Scan for the cell matching the given text and deliver its [X, Y] coordinate at center. 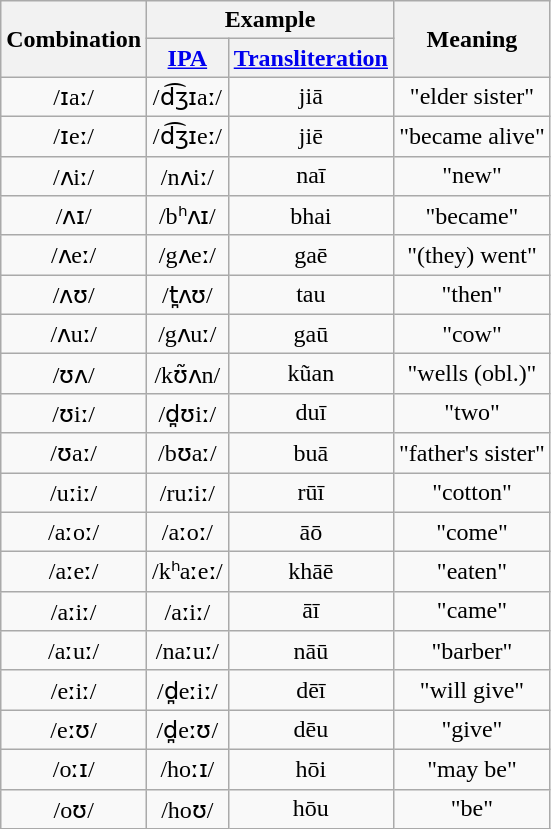
/d̪eːiː/ [188, 690]
jiā [310, 97]
IPA [188, 58]
/ʌiː/ [74, 176]
/ʌʊ/ [74, 295]
/bʰʌɪ/ [188, 216]
/eːiː/ [74, 690]
hōi [310, 769]
"(they) went" [472, 255]
/ʊiː/ [74, 413]
"come" [472, 532]
hōu [310, 809]
"will give" [472, 690]
/ʌeː/ [74, 255]
"elder sister" [472, 97]
āī [310, 611]
khāē [310, 572]
/eːʊ/ [74, 730]
/aːeː/ [74, 572]
Combination [74, 39]
/t̪ʌʊ/ [188, 295]
/d͡ʒɪeː/ [188, 136]
/uːiː/ [74, 492]
gaē [310, 255]
āō [310, 532]
"became" [472, 216]
"two" [472, 413]
/ɪeː/ [74, 136]
nāū [310, 651]
/kʰaːeː/ [188, 572]
/gʌeː/ [188, 255]
naī [310, 176]
"wells (obl.)" [472, 374]
/kʊ̃ʌn/ [188, 374]
"then" [472, 295]
/oʊ/ [74, 809]
gaū [310, 334]
kũan [310, 374]
"new" [472, 176]
"became alive" [472, 136]
/aːuː/ [74, 651]
/ɪaː/ [74, 97]
"came" [472, 611]
/naːuː/ [188, 651]
Meaning [472, 39]
dēī [310, 690]
dēu [310, 730]
/hoːɪ/ [188, 769]
jiē [310, 136]
/nʌiː/ [188, 176]
"cow" [472, 334]
/ʊʌ/ [74, 374]
"eaten" [472, 572]
/ʌɪ/ [74, 216]
"cotton" [472, 492]
"may be" [472, 769]
/bʊaː/ [188, 453]
Transliteration [310, 58]
"give" [472, 730]
bhai [310, 216]
"barber" [472, 651]
buā [310, 453]
/oːɪ/ [74, 769]
rūī [310, 492]
/d̪eːʊ/ [188, 730]
/ruːiː/ [188, 492]
/gʌuː/ [188, 334]
"be" [472, 809]
duī [310, 413]
/d̪ʊiː/ [188, 413]
Example [270, 20]
/ʊaː/ [74, 453]
/d͡ʒɪaː/ [188, 97]
"father's sister" [472, 453]
tau [310, 295]
/hoʊ/ [188, 809]
/ʌuː/ [74, 334]
